Return [x, y] of the center of cell containing provided text 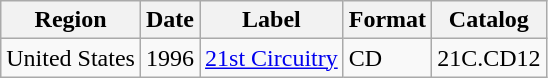
Region [71, 20]
1996 [170, 58]
United States [71, 58]
Date [170, 20]
21st Circuitry [272, 58]
Label [272, 20]
21C.CD12 [489, 58]
Format [387, 20]
Catalog [489, 20]
CD [387, 58]
